From the cell containing the given text, extract its center point as [x, y] coordinate. 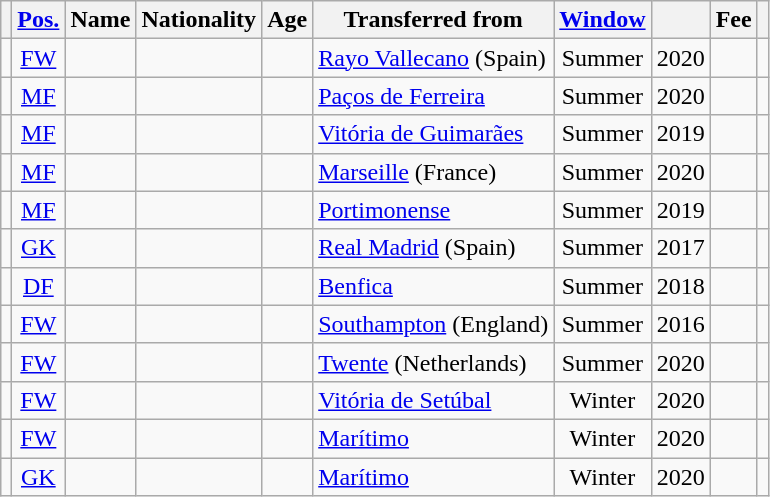
2017 [680, 248]
Southampton (England) [434, 324]
Portimonense [434, 210]
Real Madrid (Spain) [434, 248]
DF [38, 286]
Benfica [434, 286]
Twente (Netherlands) [434, 362]
Marseille (France) [434, 172]
Nationality [199, 20]
Transferred from [434, 20]
Rayo Vallecano (Spain) [434, 58]
Name [100, 20]
Window [602, 20]
Vitória de Guimarães [434, 134]
Pos. [38, 20]
Fee [734, 20]
Age [288, 20]
2018 [680, 286]
Vitória de Setúbal [434, 400]
Paços de Ferreira [434, 96]
2016 [680, 324]
